For the text-containing cell, return its midpoint in [X, Y] coordinate format. 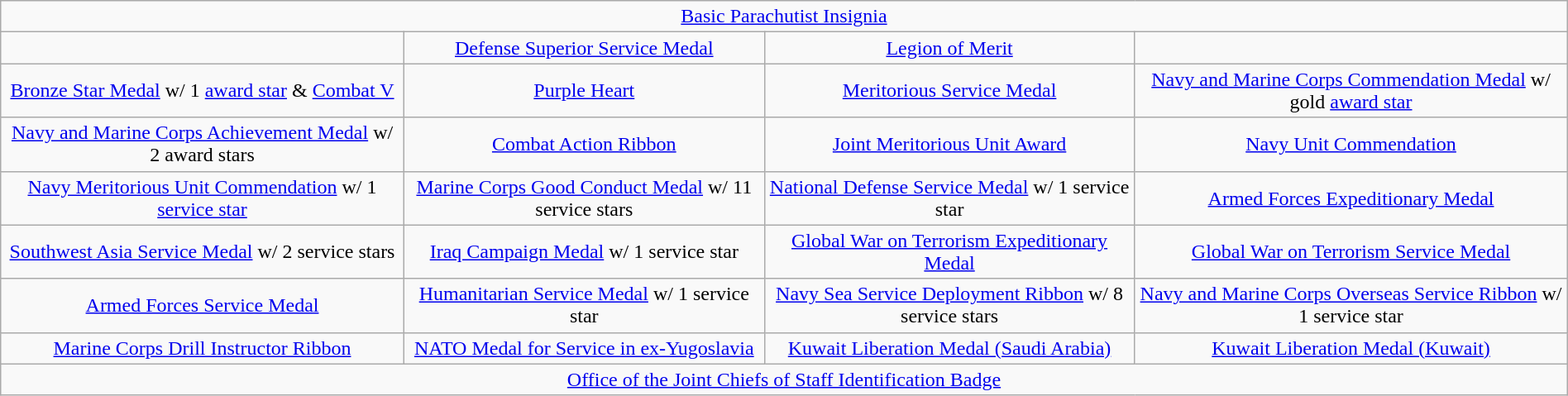
Marine Corps Drill Instructor Ribbon [203, 348]
Kuwait Liberation Medal (Saudi Arabia) [949, 348]
Combat Action Ribbon [584, 144]
Purple Heart [584, 91]
Basic Parachutist Insignia [784, 17]
Office of the Joint Chiefs of Staff Identification Badge [784, 379]
Navy Sea Service Deployment Ribbon w/ 8 service stars [949, 306]
Navy and Marine Corps Achievement Medal w/ 2 award stars [203, 144]
Global War on Terrorism Expeditionary Medal [949, 251]
Kuwait Liberation Medal (Kuwait) [1351, 348]
Marine Corps Good Conduct Medal w/ 11 service stars [584, 198]
Armed Forces Service Medal [203, 306]
Global War on Terrorism Service Medal [1351, 251]
NATO Medal for Service in ex-Yugoslavia [584, 348]
Legion of Merit [949, 48]
Iraq Campaign Medal w/ 1 service star [584, 251]
Navy and Marine Corps Overseas Service Ribbon w/ 1 service star [1351, 306]
Bronze Star Medal w/ 1 award star & Combat V [203, 91]
Humanitarian Service Medal w/ 1 service star [584, 306]
Navy Meritorious Unit Commendation w/ 1 service star [203, 198]
Defense Superior Service Medal [584, 48]
Navy and Marine Corps Commendation Medal w/ gold award star [1351, 91]
Navy Unit Commendation [1351, 144]
Meritorious Service Medal [949, 91]
Joint Meritorious Unit Award [949, 144]
Armed Forces Expeditionary Medal [1351, 198]
Southwest Asia Service Medal w/ 2 service stars [203, 251]
National Defense Service Medal w/ 1 service star [949, 198]
